From the cell containing the given text, extract its center point as (x, y) coordinate. 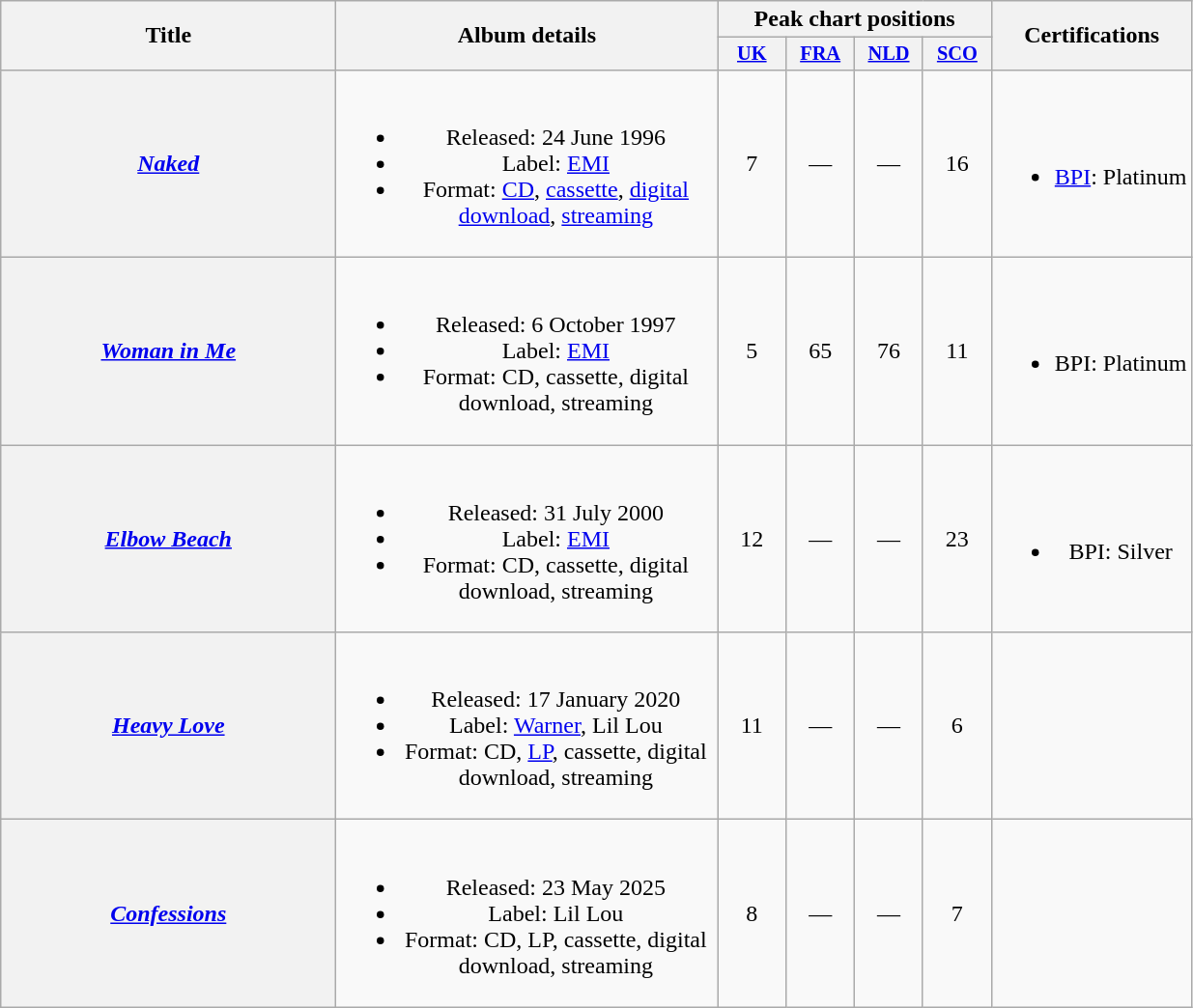
Confessions (168, 913)
Released: 17 January 2020Label: Warner, Lil LouFormat: CD, LP, cassette, digital download, streaming (527, 726)
5 (752, 351)
76 (889, 351)
Album details (527, 36)
UK (752, 54)
Peak chart positions (854, 19)
16 (956, 163)
SCO (956, 54)
12 (752, 539)
Released: 23 May 2025Label: Lil LouFormat: CD, LP, cassette, digital download, streaming (527, 913)
Heavy Love (168, 726)
Released: 31 July 2000Label: EMIFormat: CD, cassette, digital download, streaming (527, 539)
Certifications (1092, 36)
65 (821, 351)
BPI: Silver (1092, 539)
Elbow Beach (168, 539)
Woman in Me (168, 351)
Released: 24 June 1996Label: EMIFormat: CD, cassette, digital download, streaming (527, 163)
NLD (889, 54)
Title (168, 36)
FRA (821, 54)
Released: 6 October 1997Label: EMIFormat: CD, cassette, digital download, streaming (527, 351)
6 (956, 726)
8 (752, 913)
23 (956, 539)
Naked (168, 163)
